For the text-containing cell, return its midpoint in [x, y] coordinate format. 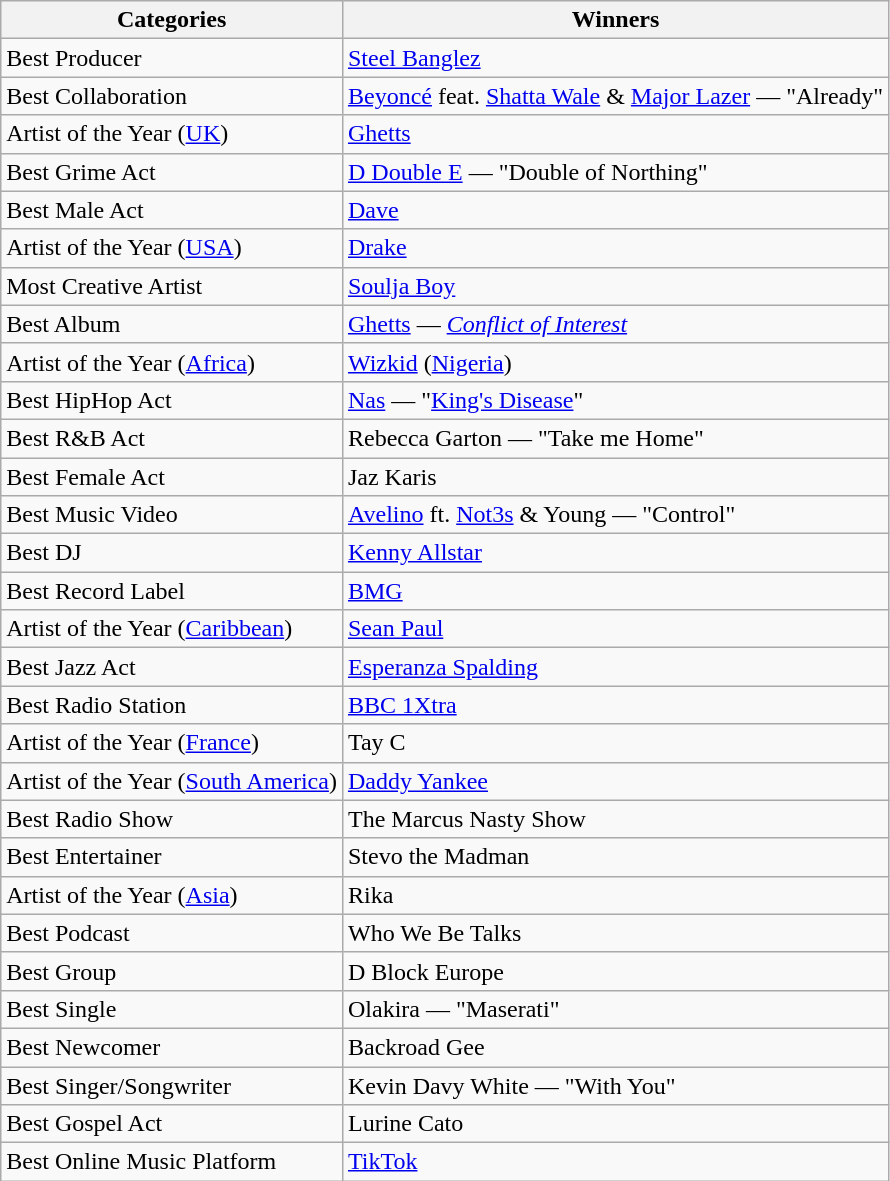
Who We Be Talks [615, 933]
Best Jazz Act [172, 667]
Artist of the Year (UK) [172, 134]
Esperanza Spalding [615, 667]
Jaz Karis [615, 477]
Best Online Music Platform [172, 1162]
Best Gospel Act [172, 1124]
Dave [615, 210]
Ghetts — Conflict of Interest [615, 324]
Best DJ [172, 553]
Artist of the Year (USA) [172, 248]
Best R&B Act [172, 438]
Best Newcomer [172, 1047]
Kenny Allstar [615, 553]
Backroad Gee [615, 1047]
Avelino ft. Not3s & Young — "Control" [615, 515]
Best Podcast [172, 933]
Rika [615, 895]
Artist of the Year (Asia) [172, 895]
Best Music Video [172, 515]
Most Creative Artist [172, 286]
Best Entertainer [172, 857]
Artist of the Year (Africa) [172, 362]
Best Male Act [172, 210]
Sean Paul [615, 629]
Artist of the Year (Caribbean) [172, 629]
Rebecca Garton — "Take me Home" [615, 438]
Best HipHop Act [172, 400]
Wizkid (Nigeria) [615, 362]
Daddy Yankee [615, 781]
Steel Banglez [615, 58]
Best Single [172, 1009]
Best Group [172, 971]
Tay C [615, 743]
Best Collaboration [172, 96]
Best Record Label [172, 591]
D Block Europe [615, 971]
Best Radio Show [172, 819]
Artist of the Year (South America) [172, 781]
Stevo the Madman [615, 857]
Best Radio Station [172, 705]
Best Singer/Songwriter [172, 1085]
Ghetts [615, 134]
Drake [615, 248]
Best Female Act [172, 477]
The Marcus Nasty Show [615, 819]
Beyoncé feat. Shatta Wale & Major Lazer — "Already" [615, 96]
Best Producer [172, 58]
Best Album [172, 324]
Lurine Cato [615, 1124]
BBC 1Xtra [615, 705]
Best Grime Act [172, 172]
Olakira — "Maserati" [615, 1009]
Winners [615, 20]
Artist of the Year (France) [172, 743]
Soulja Boy [615, 286]
Kevin Davy White — "With You" [615, 1085]
D Double E — "Double of Northing" [615, 172]
Nas — "King's Disease" [615, 400]
TikTok [615, 1162]
BMG [615, 591]
Categories [172, 20]
